Pinpoint the cell where the given text exists, returning its (X, Y) midpoint coordinate. 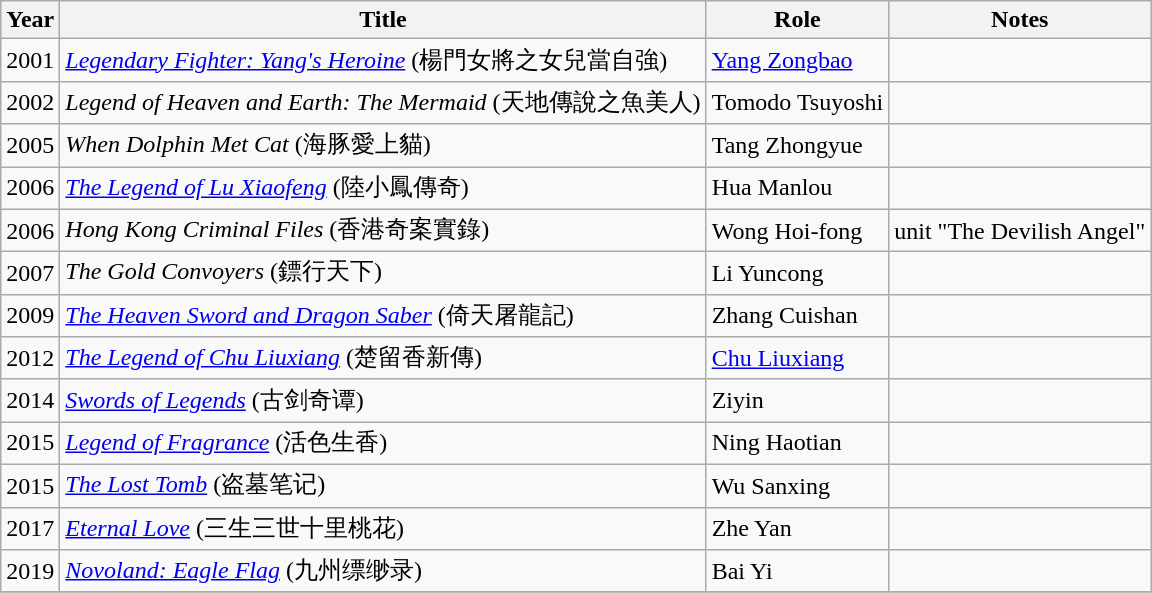
Hong Kong Criminal Files (香港奇案實錄) (383, 230)
Bai Yi (798, 572)
2002 (30, 102)
Zhang Cuishan (798, 316)
Tomodo Tsuyoshi (798, 102)
Wong Hoi-fong (798, 230)
When Dolphin Met Cat (海豚愛上貓) (383, 146)
The Lost Tomb (盗墓笔记) (383, 486)
Zhe Yan (798, 528)
Eternal Love (三生三世十里桃花) (383, 528)
Notes (1020, 20)
Legend of Fragrance (活色生香) (383, 444)
Tang Zhongyue (798, 146)
Li Yuncong (798, 274)
Swords of Legends (古剑奇谭) (383, 400)
2014 (30, 400)
The Legend of Chu Liuxiang (楚留香新傳) (383, 358)
The Heaven Sword and Dragon Saber (倚天屠龍記) (383, 316)
2019 (30, 572)
Legend of Heaven and Earth: The Mermaid (天地傳說之魚美人) (383, 102)
Ziyin (798, 400)
Title (383, 20)
Ning Haotian (798, 444)
2005 (30, 146)
2017 (30, 528)
2012 (30, 358)
Yang Zongbao (798, 60)
Role (798, 20)
Hua Manlou (798, 188)
The Legend of Lu Xiaofeng (陸小鳳傳奇) (383, 188)
2009 (30, 316)
unit "The Devilish Angel" (1020, 230)
2001 (30, 60)
The Gold Convoyers (鏢行天下) (383, 274)
Legendary Fighter: Yang's Heroine (楊門女將之女兒當自強) (383, 60)
Wu Sanxing (798, 486)
Chu Liuxiang (798, 358)
Novoland: Eagle Flag (九州缥缈录) (383, 572)
Year (30, 20)
2007 (30, 274)
